Detect which cell encompasses the target text, then output its (x, y) center coordinate. 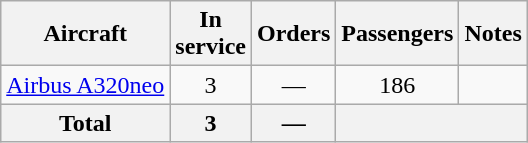
Notes (493, 34)
186 (398, 85)
Passengers (398, 34)
Total (86, 123)
Aircraft (86, 34)
Inservice (211, 34)
Orders (293, 34)
Airbus A320neo (86, 85)
